Determine the [x, y] coordinate at the center of the cell enclosing the given text.  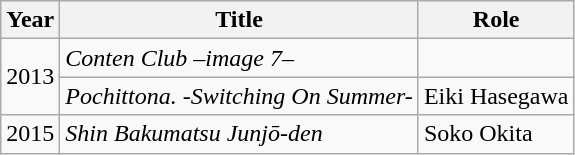
2013 [30, 77]
Conten Club –image 7– [240, 58]
Pochittona. -Switching On Summer- [240, 96]
Title [240, 20]
Shin Bakumatsu Junjō-den [240, 134]
Year [30, 20]
Role [496, 20]
Eiki Hasegawa [496, 96]
Soko Okita [496, 134]
2015 [30, 134]
